Detect which cell encompasses the target text, then output its [X, Y] center coordinate. 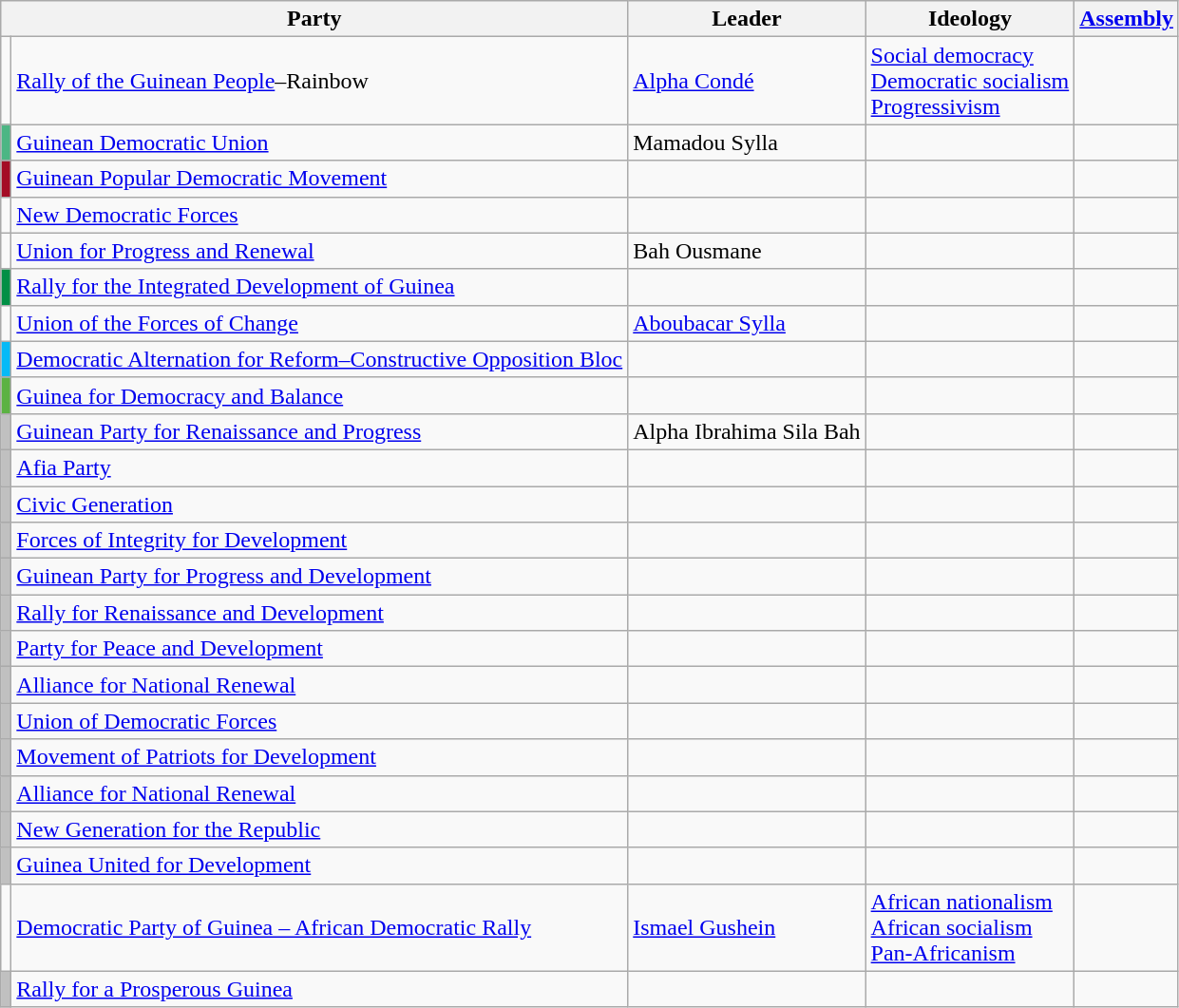
Bah Ousmane [747, 251]
Union of Democratic Forces [319, 721]
Party for Peace and Development [319, 649]
Democratic Alternation for Reform–Constructive Opposition Bloc [319, 359]
New Democratic Forces [319, 215]
Assembly [1127, 19]
Mamadou Sylla [747, 143]
Afia Party [319, 467]
Guinean Popular Democratic Movement [319, 179]
Union of the Forces of Change [319, 323]
Rally of the Guinean People–Rainbow [319, 81]
Guinea for Democracy and Balance [319, 395]
Guinean Party for Progress and Development [319, 577]
Rally for Renaissance and Development [319, 613]
Leader [747, 19]
Party [314, 19]
Alpha Ibrahima Sila Bah [747, 431]
Forces of Integrity for Development [319, 541]
African nationalismAfrican socialismPan-Africanism [970, 927]
Guinean Democratic Union [319, 143]
Ismael Gushein [747, 927]
Union for Progress and Renewal [319, 251]
Aboubacar Sylla [747, 323]
Guinean Party for Renaissance and Progress [319, 431]
Rally for the Integrated Development of Guinea [319, 287]
Democratic Party of Guinea – African Democratic Rally [319, 927]
Movement of Patriots for Development [319, 757]
Rally for a Prosperous Guinea [319, 989]
Alpha Condé [747, 81]
Social democracyDemocratic socialismProgressivism [970, 81]
New Generation for the Republic [319, 829]
Guinea United for Development [319, 865]
Civic Generation [319, 504]
Ideology [970, 19]
